Identify which cell holds the provided text, then report its (X, Y) central coordinate. 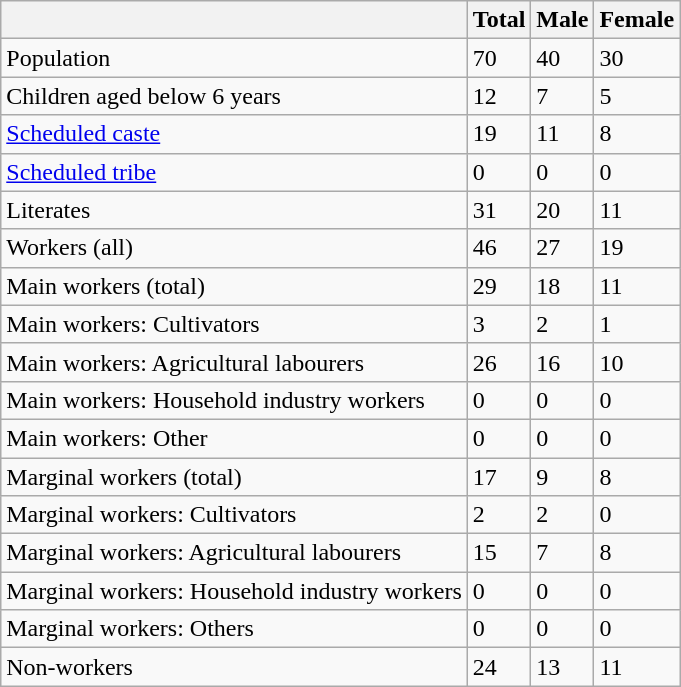
Male (562, 20)
Non-workers (234, 667)
17 (499, 477)
5 (637, 96)
Population (234, 58)
31 (499, 210)
29 (499, 286)
20 (562, 210)
Marginal workers: Agricultural labourers (234, 553)
Marginal workers: Cultivators (234, 515)
Main workers: Household industry workers (234, 400)
Scheduled caste (234, 134)
Total (499, 20)
9 (562, 477)
24 (499, 667)
12 (499, 96)
13 (562, 667)
Marginal workers (total) (234, 477)
Scheduled tribe (234, 172)
Children aged below 6 years (234, 96)
Main workers: Cultivators (234, 324)
70 (499, 58)
Literates (234, 210)
Main workers (total) (234, 286)
27 (562, 248)
46 (499, 248)
Marginal workers: Household industry workers (234, 591)
40 (562, 58)
Main workers: Agricultural labourers (234, 362)
Marginal workers: Others (234, 629)
10 (637, 362)
18 (562, 286)
1 (637, 324)
Workers (all) (234, 248)
16 (562, 362)
Main workers: Other (234, 438)
3 (499, 324)
30 (637, 58)
15 (499, 553)
26 (499, 362)
Female (637, 20)
